Identify which cell holds the provided text, then report its (x, y) central coordinate. 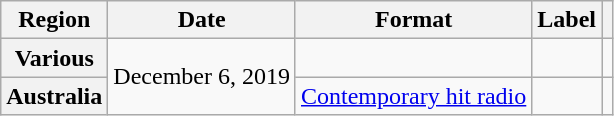
Various (54, 58)
Region (54, 20)
Date (202, 20)
Format (413, 20)
December 6, 2019 (202, 77)
Label (567, 20)
Contemporary hit radio (413, 96)
Australia (54, 96)
